Determine the [x, y] coordinate at the center of the cell enclosing the given text.  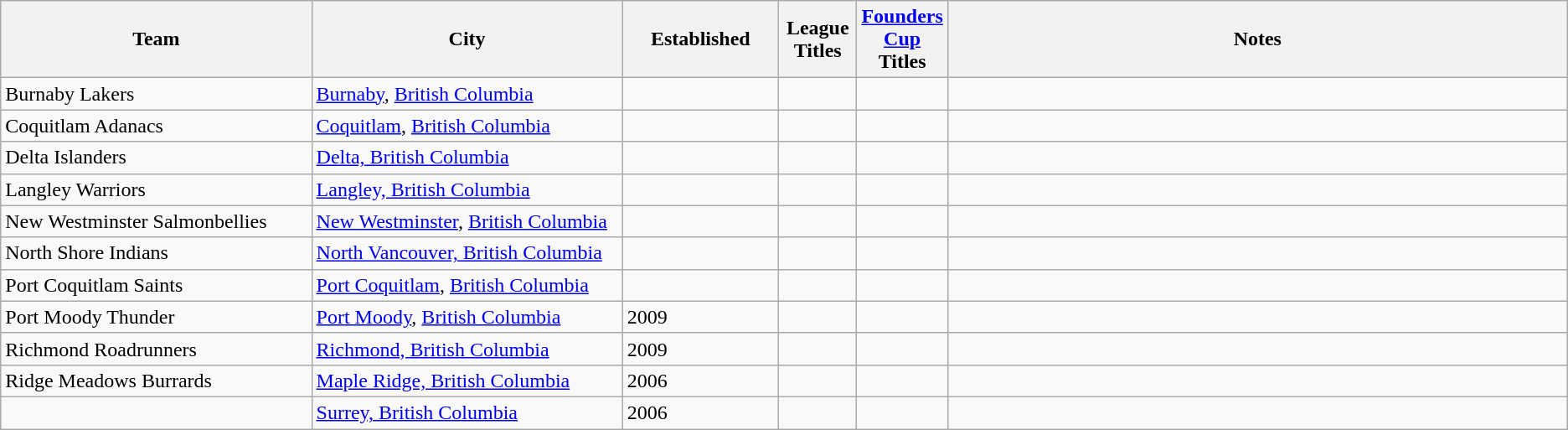
City [467, 39]
League Titles [818, 39]
North Vancouver, British Columbia [467, 253]
Coquitlam, British Columbia [467, 126]
New Westminster, British Columbia [467, 221]
Ridge Meadows Burrards [156, 381]
Port Coquitlam, British Columbia [467, 285]
Langley, British Columbia [467, 189]
Burnaby, British Columbia [467, 94]
Maple Ridge, British Columbia [467, 381]
Team [156, 39]
Port Coquitlam Saints [156, 285]
Coquitlam Adanacs [156, 126]
New Westminster Salmonbellies [156, 221]
Notes [1257, 39]
Port Moody, British Columbia [467, 317]
Port Moody Thunder [156, 317]
Burnaby Lakers [156, 94]
Richmond, British Columbia [467, 349]
North Shore Indians [156, 253]
Surrey, British Columbia [467, 412]
Delta, British Columbia [467, 158]
Richmond Roadrunners [156, 349]
Founders Cup Titles [902, 39]
Langley Warriors [156, 189]
Established [700, 39]
Delta Islanders [156, 158]
